Determine the [x, y] coordinate at the center of the cell enclosing the given text.  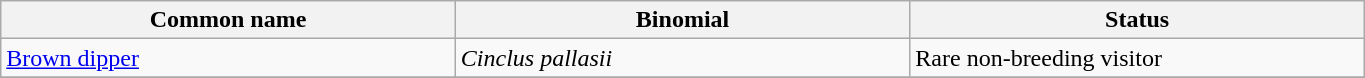
Cinclus pallasii [682, 58]
Brown dipper [228, 58]
Rare non-breeding visitor [1138, 58]
Binomial [682, 20]
Common name [228, 20]
Status [1138, 20]
